Return [X, Y] of the center of cell containing provided text 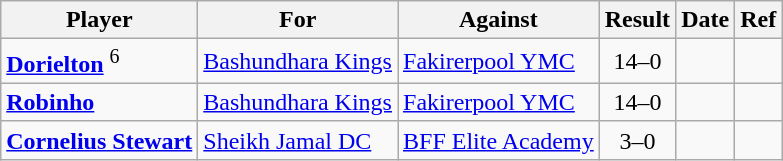
Player [100, 20]
3–0 [637, 140]
Robinho [100, 102]
Against [499, 20]
Ref [758, 20]
Date [706, 20]
For [298, 20]
BFF Elite Academy [499, 140]
Sheikh Jamal DC [298, 140]
Dorielton 6 [100, 62]
Cornelius Stewart [100, 140]
Result [637, 20]
